From the cell containing the given text, extract its center point as [x, y] coordinate. 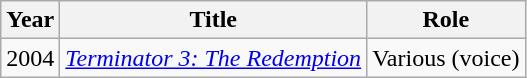
Terminator 3: The Redemption [214, 58]
2004 [30, 58]
Title [214, 20]
Year [30, 20]
Role [446, 20]
Various (voice) [446, 58]
